Pinpoint the cell where the given text exists, returning its (X, Y) midpoint coordinate. 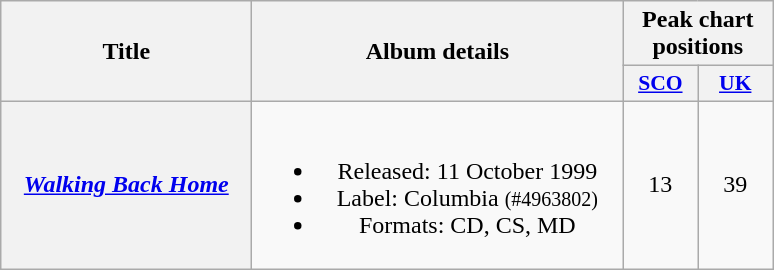
UK (736, 84)
SCO (660, 84)
Walking Back Home (126, 184)
Album details (438, 52)
Released: 11 October 1999Label: Columbia (#4963802)Formats: CD, CS, MD (438, 184)
39 (736, 184)
Title (126, 52)
Peak chart positions (698, 34)
13 (660, 184)
